Pinpoint the cell where the given text exists, returning its (x, y) midpoint coordinate. 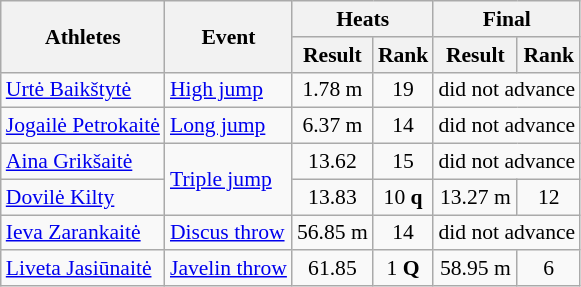
58.95 m (475, 269)
Javelin throw (228, 269)
High jump (228, 90)
13.83 (332, 197)
56.85 m (332, 233)
19 (404, 90)
Aina Grikšaitė (83, 162)
Discus throw (228, 233)
15 (404, 162)
61.85 (332, 269)
Final (506, 19)
Triple jump (228, 180)
6 (548, 269)
13.62 (332, 162)
Athletes (83, 36)
Jogailė Petrokaitė (83, 126)
Urtė Baikštytė (83, 90)
1.78 m (332, 90)
13.27 m (475, 197)
Liveta Jasiūnaitė (83, 269)
1 Q (404, 269)
Event (228, 36)
6.37 m (332, 126)
12 (548, 197)
Long jump (228, 126)
10 q (404, 197)
Dovilė Kilty (83, 197)
Heats (362, 19)
Ieva Zarankaitė (83, 233)
